From the cell containing the given text, extract its center point as [x, y] coordinate. 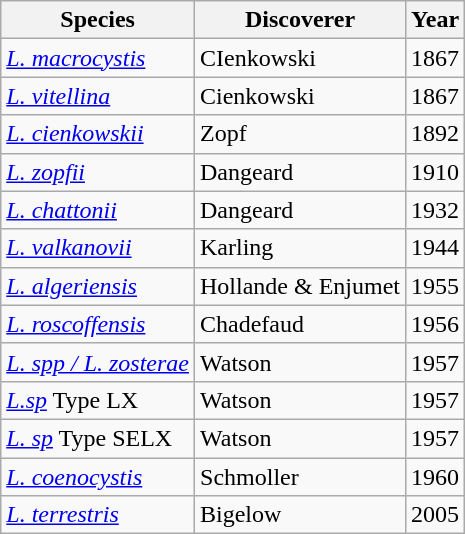
Schmoller [300, 477]
1892 [436, 134]
L. spp / L. zosterae [98, 362]
Species [98, 20]
1956 [436, 324]
L. roscoffensis [98, 324]
2005 [436, 515]
Hollande & Enjumet [300, 286]
Bigelow [300, 515]
Karling [300, 248]
CIenkowski [300, 58]
L. algeriensis [98, 286]
1932 [436, 210]
L. coenocystis [98, 477]
Year [436, 20]
Chadefaud [300, 324]
1910 [436, 172]
L. cienkowskii [98, 134]
Discoverer [300, 20]
Zopf [300, 134]
L.sp Type LX [98, 400]
1955 [436, 286]
Cienkowski [300, 96]
L. vitellina [98, 96]
L. terrestris [98, 515]
1944 [436, 248]
L. zopfii [98, 172]
L. sp Type SELX [98, 438]
L. valkanovii [98, 248]
L. macrocystis [98, 58]
L. chattonii [98, 210]
1960 [436, 477]
